Find where the given text appears and provide that cell's center as [x, y] coordinate. 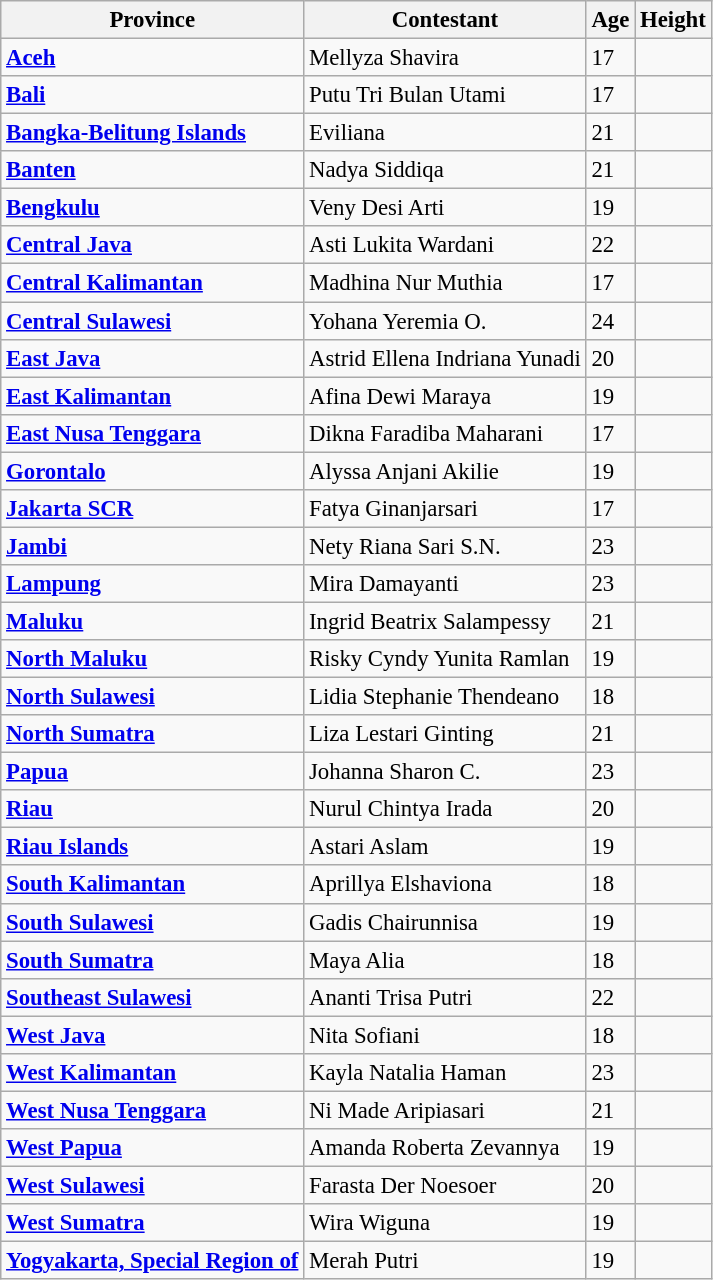
Age [610, 20]
Astrid Ellena Indriana Yunadi [445, 358]
Lidia Stephanie Thendeano [445, 697]
Maluku [152, 621]
Ingrid Beatrix Salampessy [445, 621]
Nita Sofiani [445, 1035]
Yogyakarta, Special Region of [152, 1261]
West Kalimantan [152, 1073]
Madhina Nur Muthia [445, 283]
Aceh [152, 58]
Nurul Chintya Irada [445, 809]
West Sulawesi [152, 1185]
South Sumatra [152, 960]
Bangka-Belitung Islands [152, 133]
Afina Dewi Maraya [445, 396]
Lampung [152, 584]
Veny Desi Arti [445, 208]
Bengkulu [152, 208]
Nadya Siddiqa [445, 170]
Johanna Sharon C. [445, 772]
Dikna Faradiba Maharani [445, 433]
South Kalimantan [152, 885]
North Sumatra [152, 734]
Central Java [152, 245]
Banten [152, 170]
Riau Islands [152, 847]
East Java [152, 358]
Gorontalo [152, 471]
Jambi [152, 546]
South Sulawesi [152, 922]
Yohana Yeremia O. [445, 321]
Ni Made Aripiasari [445, 1110]
24 [610, 321]
Province [152, 20]
Putu Tri Bulan Utami [445, 95]
Gadis Chairunnisa [445, 922]
Asti Lukita Wardani [445, 245]
Southeast Sulawesi [152, 997]
Riau [152, 809]
Central Sulawesi [152, 321]
West Java [152, 1035]
Ananti Trisa Putri [445, 997]
Aprillya Elshaviona [445, 885]
Wira Wiguna [445, 1223]
West Nusa Tenggara [152, 1110]
Nety Riana Sari S.N. [445, 546]
Mellyza Shavira [445, 58]
Farasta Der Noesoer [445, 1185]
West Sumatra [152, 1223]
East Nusa Tenggara [152, 433]
Alyssa Anjani Akilie [445, 471]
Merah Putri [445, 1261]
Contestant [445, 20]
Risky Cyndy Yunita Ramlan [445, 659]
Central Kalimantan [152, 283]
Jakarta SCR [152, 509]
Eviliana [445, 133]
Papua [152, 772]
Astari Aslam [445, 847]
Height [673, 20]
Kayla Natalia Haman [445, 1073]
East Kalimantan [152, 396]
North Sulawesi [152, 697]
Mira Damayanti [445, 584]
Fatya Ginanjarsari [445, 509]
Amanda Roberta Zevannya [445, 1148]
North Maluku [152, 659]
Liza Lestari Ginting [445, 734]
Bali [152, 95]
Maya Alia [445, 960]
West Papua [152, 1148]
